Return the [x, y] coordinate for the center point of the cell that contains the specified text.  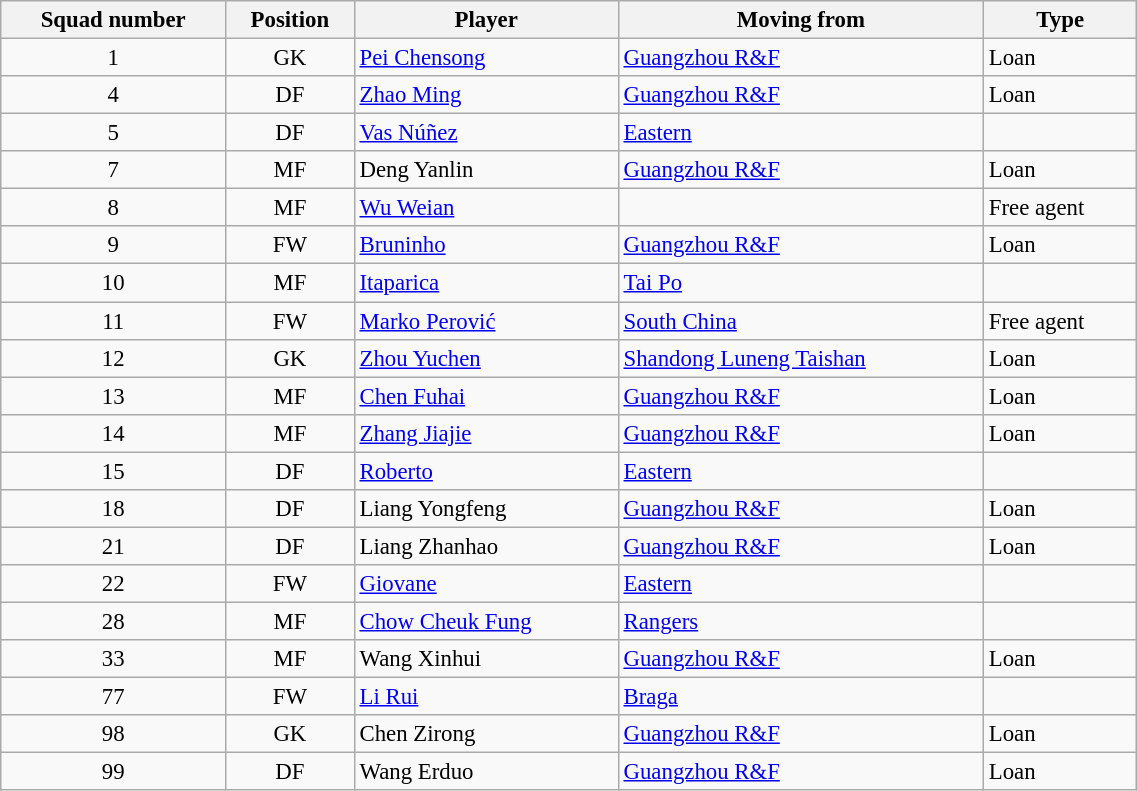
Liang Zhanhao [486, 546]
14 [114, 433]
Chen Fuhai [486, 396]
Position [290, 20]
33 [114, 659]
Squad number [114, 20]
Braga [800, 697]
Type [1060, 20]
5 [114, 133]
Zhou Yuchen [486, 358]
13 [114, 396]
11 [114, 321]
Vas Núñez [486, 133]
Itaparica [486, 283]
98 [114, 734]
Moving from [800, 20]
Bruninho [486, 245]
22 [114, 584]
12 [114, 358]
4 [114, 95]
7 [114, 170]
Wu Weian [486, 208]
Liang Yongfeng [486, 509]
15 [114, 471]
Chow Cheuk Fung [486, 621]
1 [114, 58]
Wang Erduo [486, 772]
8 [114, 208]
Player [486, 20]
9 [114, 245]
Wang Xinhui [486, 659]
South China [800, 321]
99 [114, 772]
Zhang Jiajie [486, 433]
10 [114, 283]
Marko Perović [486, 321]
Deng Yanlin [486, 170]
Chen Zirong [486, 734]
Zhao Ming [486, 95]
Pei Chensong [486, 58]
28 [114, 621]
18 [114, 509]
Li Rui [486, 697]
Tai Po [800, 283]
21 [114, 546]
Giovane [486, 584]
Roberto [486, 471]
77 [114, 697]
Shandong Luneng Taishan [800, 358]
Rangers [800, 621]
